Search for the cell housing the specified text and yield its [x, y] center coordinate. 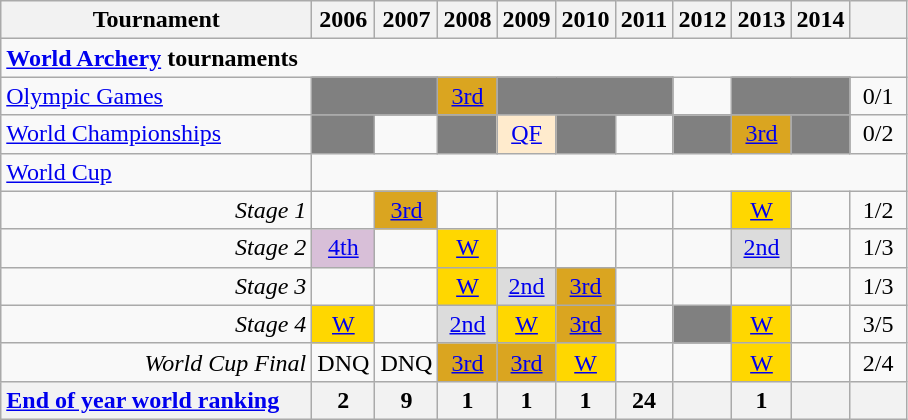
2006 [344, 20]
0/1 [878, 96]
Olympic Games [156, 96]
World Archery tournaments [454, 58]
9 [406, 400]
2007 [406, 20]
2010 [586, 20]
4th [344, 248]
0/2 [878, 134]
2008 [468, 20]
3/5 [878, 324]
2/4 [878, 362]
Stage 2 [156, 248]
World Cup Final [156, 362]
2013 [762, 20]
2012 [702, 20]
2011 [644, 20]
Stage 1 [156, 210]
Tournament [156, 20]
Stage 4 [156, 324]
2009 [526, 20]
Stage 3 [156, 286]
2014 [820, 20]
QF [526, 134]
End of year world ranking [156, 400]
World Championships [156, 134]
24 [644, 400]
1/2 [878, 210]
World Cup [156, 172]
2 [344, 400]
